Determine the (x, y) coordinate at the center of the cell enclosing the given text.  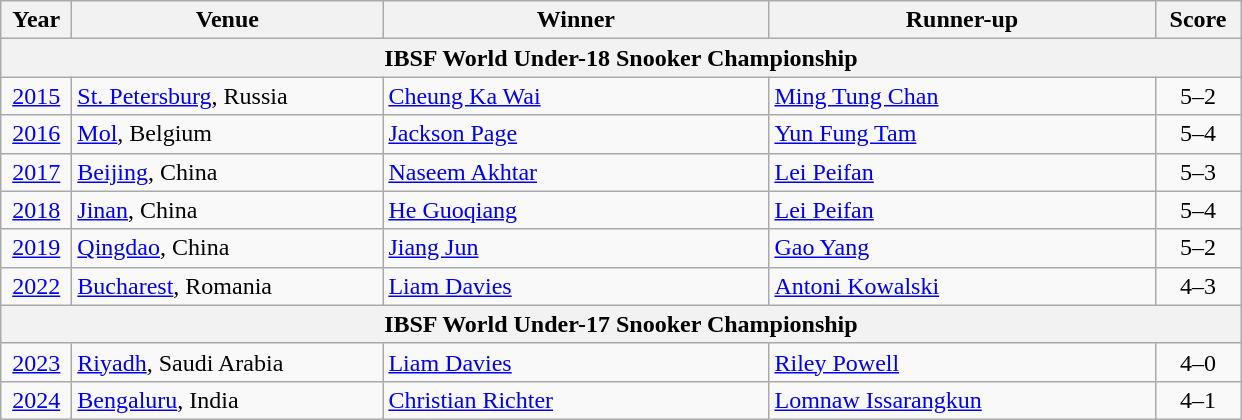
Year (36, 20)
Ming Tung Chan (962, 96)
Mol, Belgium (228, 134)
5–3 (1198, 172)
2022 (36, 286)
4–1 (1198, 400)
Runner-up (962, 20)
Qingdao, China (228, 248)
Winner (576, 20)
Beijing, China (228, 172)
Score (1198, 20)
He Guoqiang (576, 210)
Lomnaw Issarangkun (962, 400)
IBSF World Under-17 Snooker Championship (621, 324)
St. Petersburg, Russia (228, 96)
Naseem Akhtar (576, 172)
2023 (36, 362)
Jackson Page (576, 134)
Bucharest, Romania (228, 286)
Riley Powell (962, 362)
2016 (36, 134)
Venue (228, 20)
IBSF World Under-18 Snooker Championship (621, 58)
2024 (36, 400)
2019 (36, 248)
Jiang Jun (576, 248)
Gao Yang (962, 248)
Yun Fung Tam (962, 134)
Jinan, China (228, 210)
Bengaluru, India (228, 400)
Cheung Ka Wai (576, 96)
2018 (36, 210)
Antoni Kowalski (962, 286)
Riyadh, Saudi Arabia (228, 362)
4–0 (1198, 362)
2015 (36, 96)
2017 (36, 172)
4–3 (1198, 286)
Christian Richter (576, 400)
